Return the (X, Y) coordinate for the center point of the cell that contains the specified text.  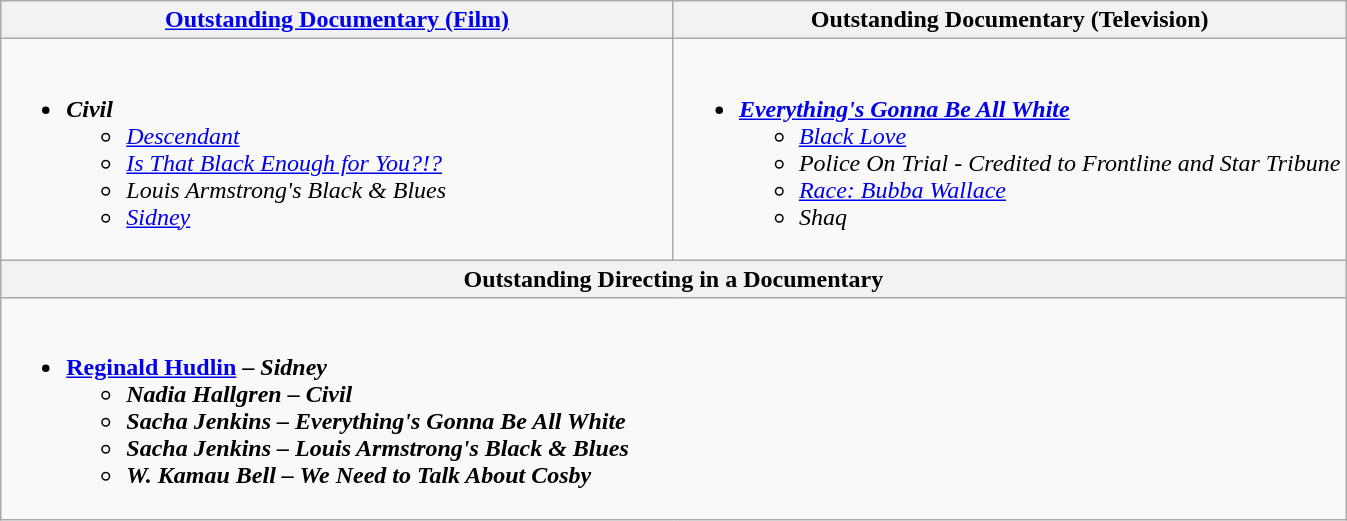
CivilDescendantIs That Black Enough for You?!?Louis Armstrong's Black & BluesSidney (338, 150)
Outstanding Directing in a Documentary (674, 279)
Outstanding Documentary (Film) (338, 20)
Outstanding Documentary (Television) (1010, 20)
Everything's Gonna Be All WhiteBlack LovePolice On Trial - Credited to Frontline and Star TribuneRace: Bubba WallaceShaq (1010, 150)
